Detect which cell encompasses the target text, then output its [X, Y] center coordinate. 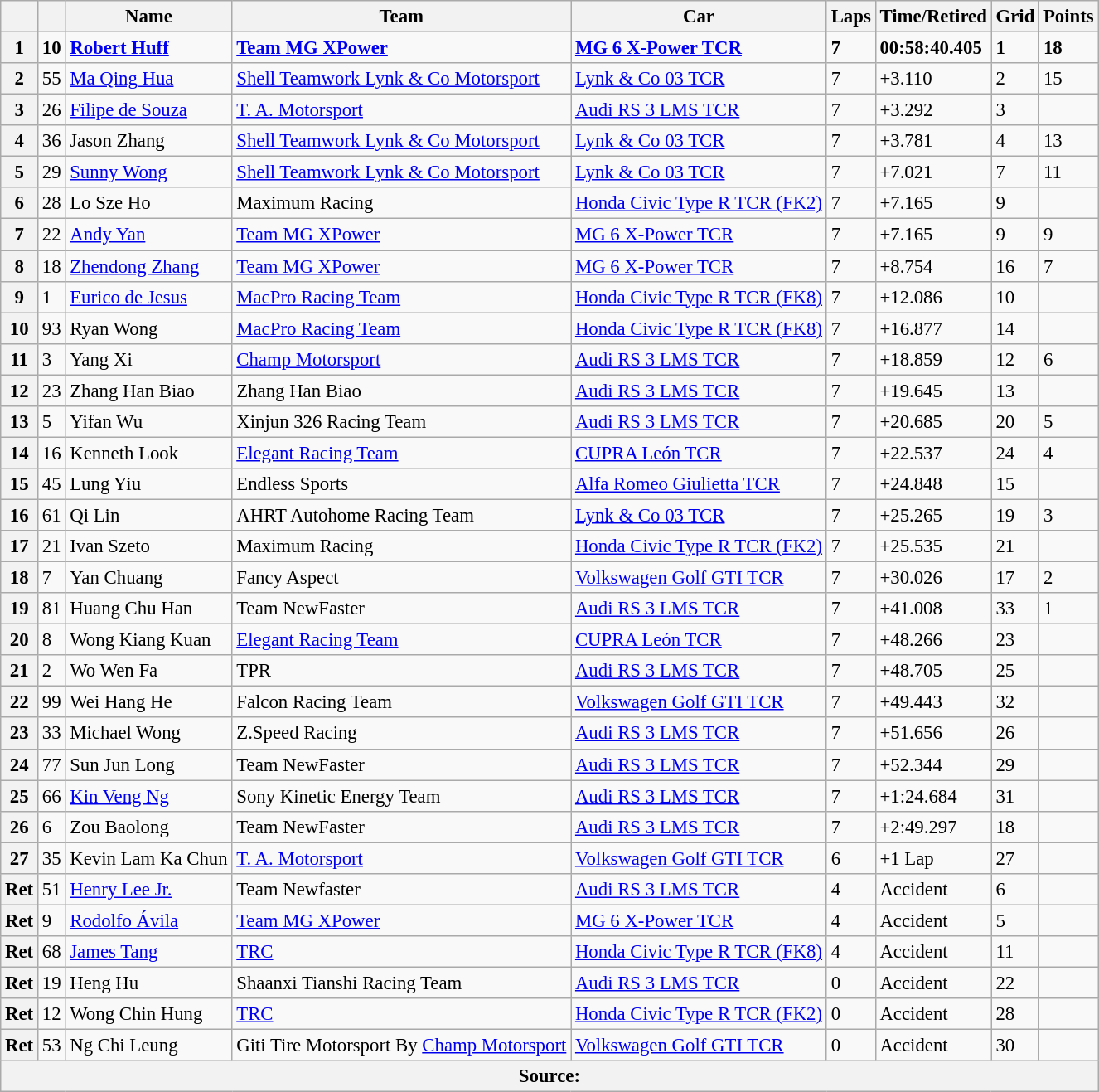
45 [51, 484]
Time/Retired [933, 17]
Car [700, 17]
99 [51, 702]
Robert Huff [149, 48]
Zhendong Zhang [149, 266]
51 [51, 890]
Z.Speed Racing [401, 734]
Alfa Romeo Giulietta TCR [700, 484]
+18.859 [933, 359]
+51.656 [933, 734]
Ng Chi Leung [149, 1046]
+7.021 [933, 172]
TPR [401, 671]
+3.292 [933, 110]
Wei Hang He [149, 702]
+16.877 [933, 328]
Henry Lee Jr. [149, 890]
+48.705 [933, 671]
+24.848 [933, 484]
+25.265 [933, 515]
61 [51, 515]
Wo Wen Fa [149, 671]
Heng Hu [149, 983]
Lo Sze Ho [149, 203]
Giti Tire Motorsport By Champ Motorsport [401, 1046]
Ivan Szeto [149, 546]
+1:24.684 [933, 796]
Source: [549, 1076]
+22.537 [933, 453]
Michael Wong [149, 734]
Yang Xi [149, 359]
James Tang [149, 952]
Kenneth Look [149, 453]
Yan Chuang [149, 578]
Ryan Wong [149, 328]
AHRT Autohome Racing Team [401, 515]
Points [1069, 17]
00:58:40.405 [933, 48]
Kevin Lam Ka Chun [149, 858]
+52.344 [933, 764]
+20.685 [933, 422]
30 [1014, 1046]
36 [51, 141]
81 [51, 609]
+12.086 [933, 297]
+25.535 [933, 546]
77 [51, 764]
Sunny Wong [149, 172]
Wong Kiang Kuan [149, 640]
+3.110 [933, 79]
Wong Chin Hung [149, 1014]
35 [51, 858]
Xinjun 326 Racing Team [401, 422]
31 [1014, 796]
Sun Jun Long [149, 764]
+2:49.297 [933, 827]
Qi Lin [149, 515]
32 [1014, 702]
Team Newfaster [401, 890]
Lung Yiu [149, 484]
+41.008 [933, 609]
Grid [1014, 17]
+1 Lap [933, 858]
Huang Chu Han [149, 609]
66 [51, 796]
Fancy Aspect [401, 578]
+30.026 [933, 578]
Team [401, 17]
Yifan Wu [149, 422]
Champ Motorsport [401, 359]
Zou Baolong [149, 827]
Laps [850, 17]
Filipe de Souza [149, 110]
55 [51, 79]
Rodolfo Ávila [149, 920]
Name [149, 17]
Kin Veng Ng [149, 796]
Jason Zhang [149, 141]
Eurico de Jesus [149, 297]
+19.645 [933, 391]
Sony Kinetic Energy Team [401, 796]
+49.443 [933, 702]
Endless Sports [401, 484]
Andy Yan [149, 235]
+8.754 [933, 266]
68 [51, 952]
Falcon Racing Team [401, 702]
53 [51, 1046]
93 [51, 328]
Shaanxi Tianshi Racing Team [401, 983]
+48.266 [933, 640]
+3.781 [933, 141]
Ma Qing Hua [149, 79]
